Determine the [X, Y] coordinate at the center of the cell enclosing the given text.  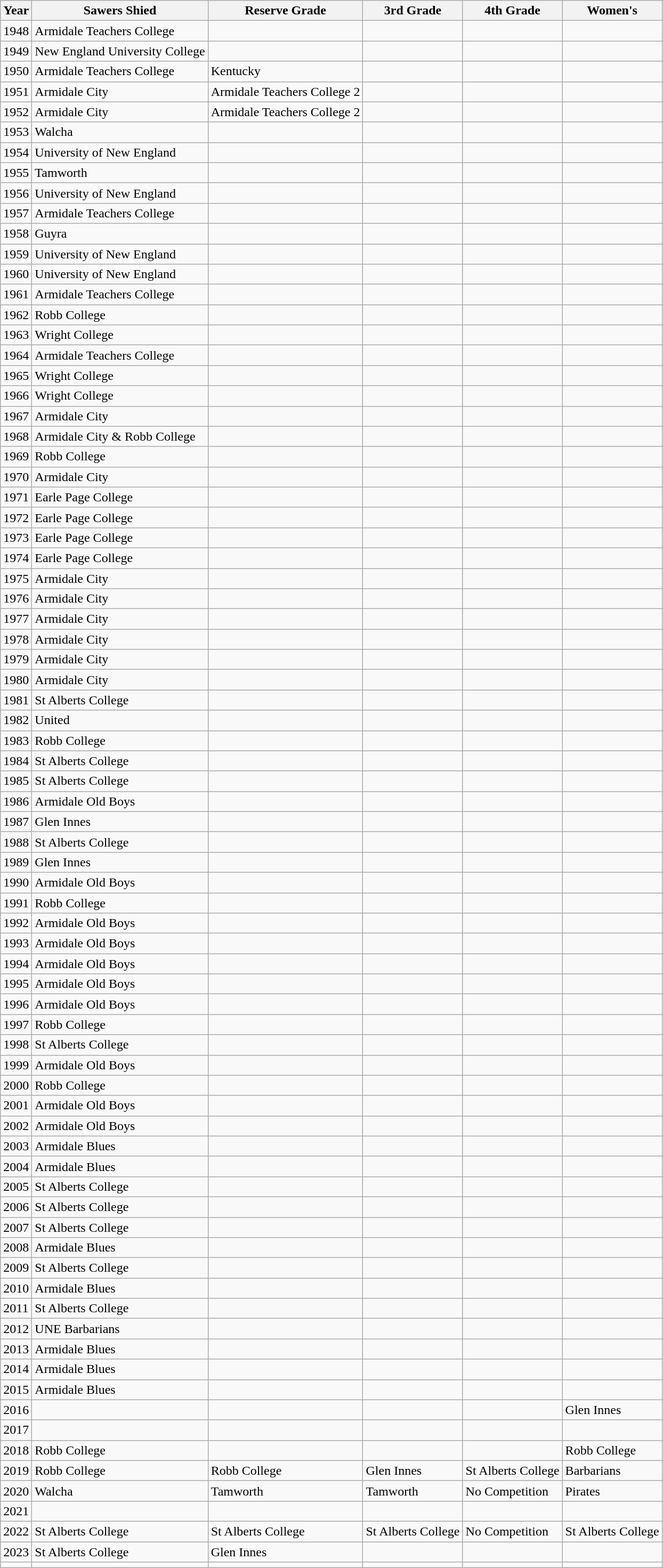
2023 [16, 1552]
1981 [16, 700]
2008 [16, 1248]
2010 [16, 1288]
UNE Barbarians [120, 1329]
1949 [16, 51]
1958 [16, 233]
1983 [16, 741]
2013 [16, 1349]
1966 [16, 396]
1980 [16, 680]
Women's [612, 11]
1954 [16, 152]
United [120, 720]
1990 [16, 882]
Pirates [612, 1491]
1994 [16, 964]
1968 [16, 436]
1956 [16, 193]
1965 [16, 376]
New England University College [120, 51]
1978 [16, 639]
2020 [16, 1491]
1979 [16, 660]
1985 [16, 781]
2003 [16, 1146]
2002 [16, 1126]
1963 [16, 335]
1960 [16, 274]
1970 [16, 477]
1976 [16, 599]
2007 [16, 1227]
1964 [16, 355]
2001 [16, 1106]
1989 [16, 862]
1961 [16, 295]
2015 [16, 1390]
1998 [16, 1045]
2018 [16, 1450]
1988 [16, 842]
1962 [16, 315]
3rd Grade [413, 11]
2011 [16, 1309]
1973 [16, 538]
1993 [16, 944]
2012 [16, 1329]
1984 [16, 761]
2009 [16, 1268]
1982 [16, 720]
Year [16, 11]
1987 [16, 822]
4th Grade [513, 11]
2021 [16, 1511]
2016 [16, 1410]
Barbarians [612, 1470]
1959 [16, 254]
2022 [16, 1531]
1955 [16, 173]
1997 [16, 1025]
1972 [16, 517]
1948 [16, 31]
1991 [16, 903]
1971 [16, 497]
Armidale City & Robb College [120, 436]
1996 [16, 1004]
2005 [16, 1187]
2014 [16, 1369]
2019 [16, 1470]
1992 [16, 923]
1999 [16, 1065]
1986 [16, 801]
2006 [16, 1207]
1969 [16, 457]
1967 [16, 416]
1995 [16, 984]
1953 [16, 132]
2017 [16, 1430]
Kentucky [286, 71]
1977 [16, 619]
2000 [16, 1085]
Guyra [120, 233]
Sawers Shied [120, 11]
1952 [16, 112]
1950 [16, 71]
1951 [16, 92]
1974 [16, 558]
2004 [16, 1166]
Reserve Grade [286, 11]
1975 [16, 578]
1957 [16, 213]
